Locate the cell with the specified text and output its [x, y] center coordinate. 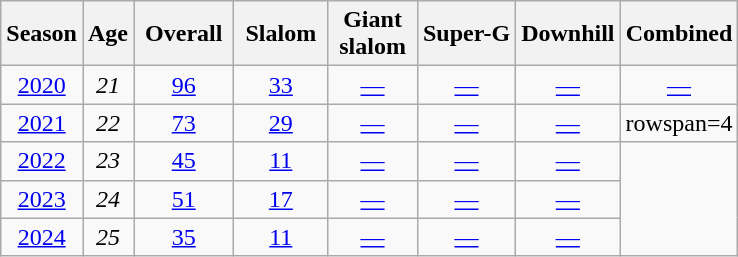
33 [281, 85]
17 [281, 199]
Slalom [281, 34]
2023 [42, 199]
Season [42, 34]
2024 [42, 237]
21 [108, 85]
96 [184, 85]
24 [108, 199]
35 [184, 237]
Age [108, 34]
Giant slalom [373, 34]
Overall [184, 34]
2020 [42, 85]
25 [108, 237]
2022 [42, 161]
23 [108, 161]
29 [281, 123]
22 [108, 123]
45 [184, 161]
73 [184, 123]
2021 [42, 123]
51 [184, 199]
Downhill [568, 34]
Super-G [466, 34]
rowspan=4 [679, 123]
Combined [679, 34]
